Output the [X, Y] coordinate of the center of the cell containing the given text.  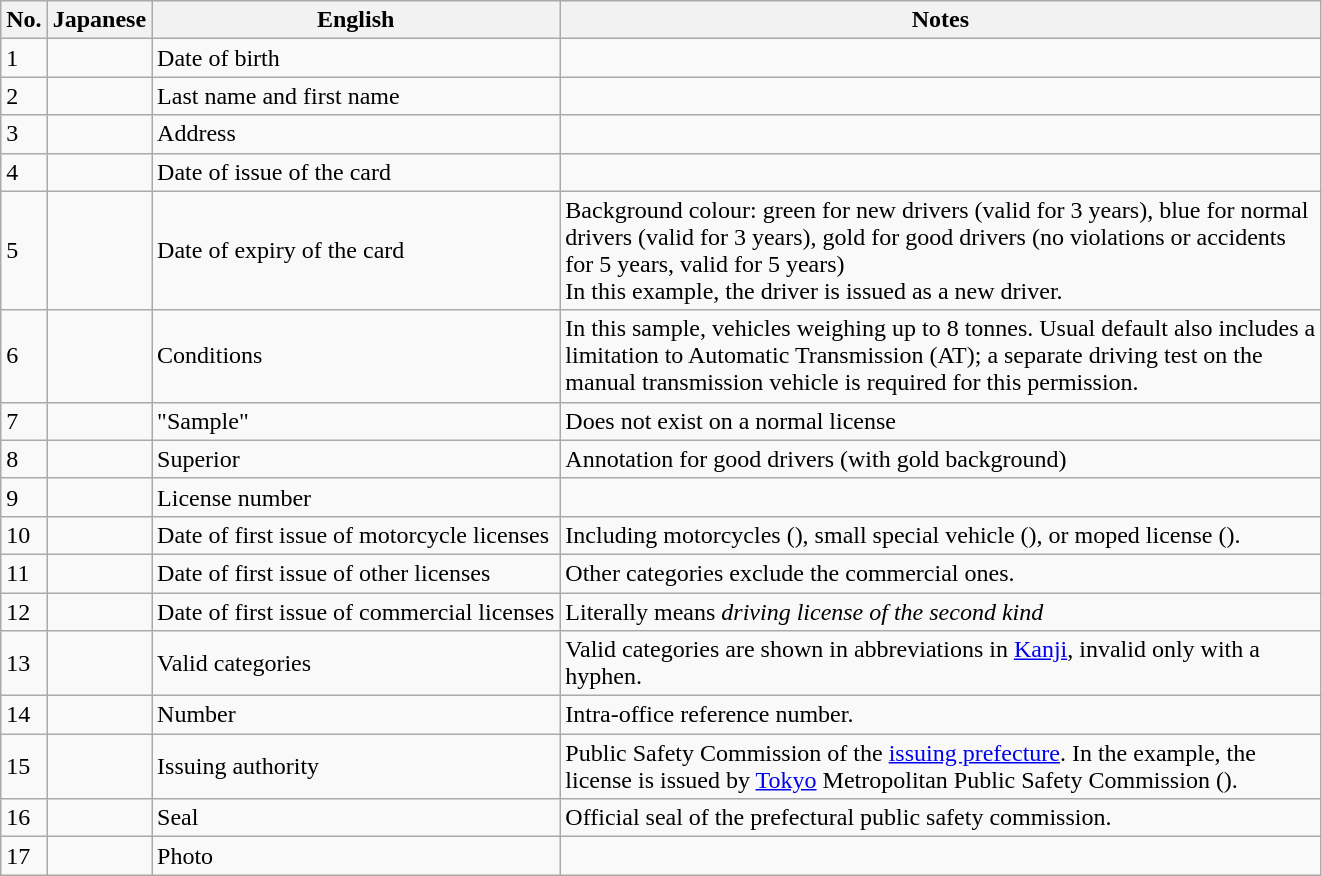
"Sample" [356, 421]
Official seal of the prefectural public safety commission. [940, 818]
12 [24, 611]
Intra-office reference number. [940, 715]
Date of expiry of the card [356, 250]
16 [24, 818]
2 [24, 96]
Notes [940, 20]
Japanese [99, 20]
13 [24, 664]
Last name and first name [356, 96]
Conditions [356, 356]
English [356, 20]
Seal [356, 818]
4 [24, 172]
Does not exist on a normal license [940, 421]
17 [24, 856]
10 [24, 535]
Literally means driving license of the second kind [940, 611]
Other categories exclude the commercial ones. [940, 573]
Public Safety Commission of the issuing prefecture. In the example, the license is issued by Tokyo Metropolitan Public Safety Commission (). [940, 766]
Superior [356, 459]
License number [356, 497]
15 [24, 766]
No. [24, 20]
Date of birth [356, 58]
8 [24, 459]
Valid categories [356, 664]
Address [356, 134]
1 [24, 58]
Including motorcycles (), small special vehicle (), or moped license (). [940, 535]
Date of first issue of commercial licenses [356, 611]
9 [24, 497]
Issuing authority [356, 766]
Number [356, 715]
Date of issue of the card [356, 172]
14 [24, 715]
11 [24, 573]
Date of first issue of motorcycle licenses [356, 535]
Date of first issue of other licenses [356, 573]
5 [24, 250]
6 [24, 356]
Annotation for good drivers (with gold background) [940, 459]
7 [24, 421]
Valid categories are shown in abbreviations in Kanji, invalid only with a hyphen. [940, 664]
Photo [356, 856]
3 [24, 134]
